Return [X, Y] of the center of cell containing provided text 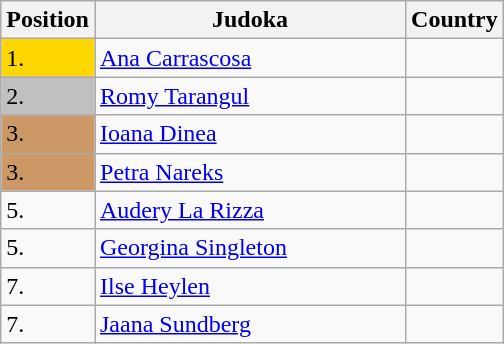
Georgina Singleton [250, 248]
Ana Carrascosa [250, 58]
Romy Tarangul [250, 96]
Jaana Sundberg [250, 324]
Country [455, 20]
Petra Nareks [250, 172]
Audery La Rizza [250, 210]
Judoka [250, 20]
Ilse Heylen [250, 286]
2. [48, 96]
Ioana Dinea [250, 134]
1. [48, 58]
Position [48, 20]
